Output the (X, Y) coordinate of the center of the cell containing the given text.  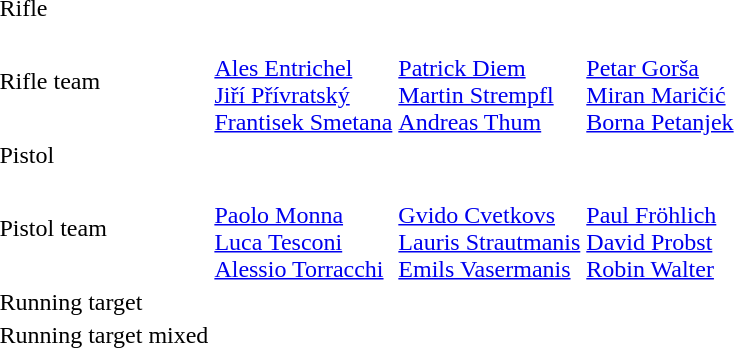
Patrick DiemMartin StrempflAndreas Thum (490, 82)
Ales EntrichelJiří PřívratskýFrantisek Smetana (304, 82)
Paolo MonnaLuca TesconiAlessio Torracchi (304, 228)
Gvido CvetkovsLauris StrautmanisEmils Vasermanis (490, 228)
